Return (x, y) of the center of cell containing provided text 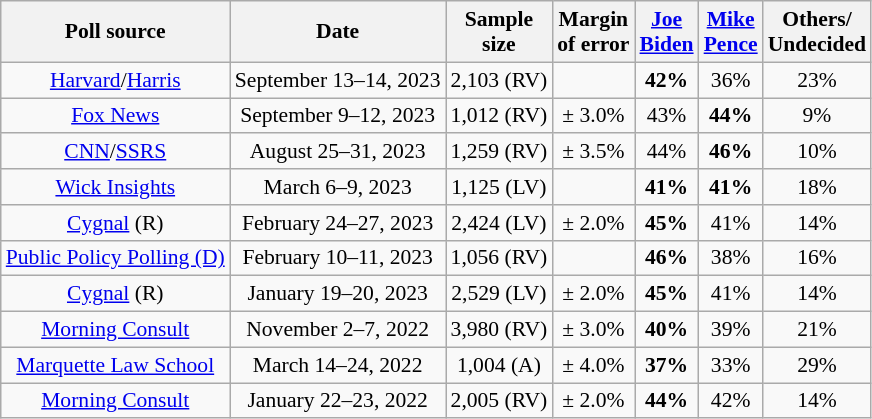
21% (817, 330)
16% (817, 258)
Date (338, 32)
1,012 (RV) (500, 116)
Poll source (116, 32)
January 19–20, 2023 (338, 294)
± 3.5% (593, 152)
2,005 (RV) (500, 401)
23% (817, 80)
Samplesize (500, 32)
2,424 (LV) (500, 223)
September 9–12, 2023 (338, 116)
9% (817, 116)
1,004 (A) (500, 365)
43% (666, 116)
37% (666, 365)
± 4.0% (593, 365)
Fox News (116, 116)
Wick Insights (116, 187)
1,125 (LV) (500, 187)
Harvard/Harris (116, 80)
18% (817, 187)
40% (666, 330)
January 22–23, 2022 (338, 401)
3,980 (RV) (500, 330)
Marquette Law School (116, 365)
February 24–27, 2023 (338, 223)
36% (731, 80)
1,056 (RV) (500, 258)
September 13–14, 2023 (338, 80)
CNN/SSRS (116, 152)
March 6–9, 2023 (338, 187)
JoeBiden (666, 32)
Others/Undecided (817, 32)
Marginof error (593, 32)
MikePence (731, 32)
February 10–11, 2023 (338, 258)
1,259 (RV) (500, 152)
August 25–31, 2023 (338, 152)
2,529 (LV) (500, 294)
39% (731, 330)
38% (731, 258)
Public Policy Polling (D) (116, 258)
November 2–7, 2022 (338, 330)
33% (731, 365)
29% (817, 365)
10% (817, 152)
2,103 (RV) (500, 80)
March 14–24, 2022 (338, 365)
